Return the [x, y] coordinate for the center point of the cell that contains the specified text.  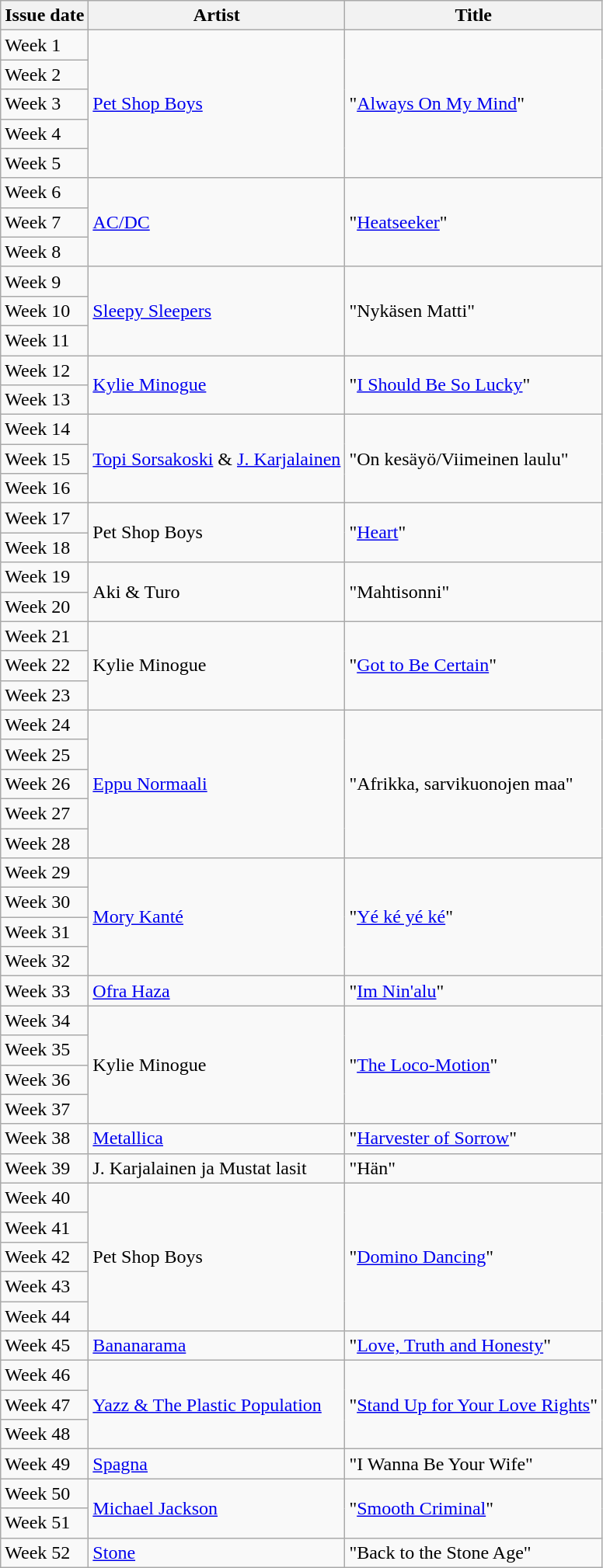
Week 22 [45, 666]
"On kesäyö/Viimeinen laulu" [474, 459]
Title [474, 16]
Week 16 [45, 488]
"I Wanna Be Your Wife" [474, 1464]
"Heatseeker" [474, 222]
Week 21 [45, 636]
"Hän" [474, 1168]
Artist [217, 16]
Week 28 [45, 843]
Mory Kanté [217, 917]
Week 46 [45, 1375]
Week 29 [45, 873]
Week 10 [45, 311]
"Stand Up for Your Love Rights" [474, 1405]
"Domino Dancing" [474, 1257]
Week 27 [45, 813]
Week 32 [45, 961]
Week 18 [45, 548]
AC/DC [217, 222]
Week 17 [45, 518]
Aki & Turo [217, 592]
Week 20 [45, 607]
Issue date [45, 16]
Week 41 [45, 1227]
Week 9 [45, 281]
"Im Nin'alu" [474, 991]
Week 42 [45, 1257]
Ofra Haza [217, 991]
"Love, Truth and Honesty" [474, 1346]
Week 7 [45, 222]
Sleepy Sleepers [217, 311]
Week 12 [45, 370]
Week 13 [45, 400]
Week 26 [45, 784]
"Heart" [474, 533]
Week 33 [45, 991]
Week 37 [45, 1109]
Week 50 [45, 1493]
Week 38 [45, 1139]
"Mahtisonni" [474, 592]
Week 6 [45, 193]
"I Should Be So Lucky" [474, 385]
Yazz & The Plastic Population [217, 1405]
Spagna [217, 1464]
Week 45 [45, 1346]
Week 39 [45, 1168]
Week 24 [45, 725]
Week 1 [45, 45]
Topi Sorsakoski & J. Karjalainen [217, 459]
Week 19 [45, 577]
Week 8 [45, 252]
Week 44 [45, 1316]
Week 4 [45, 134]
Week 47 [45, 1405]
"Smooth Criminal" [474, 1508]
Week 31 [45, 932]
Week 48 [45, 1434]
Bananarama [217, 1346]
"Back to the Stone Age" [474, 1552]
Week 2 [45, 75]
"Got to Be Certain" [474, 666]
"Always On My Mind" [474, 104]
Week 34 [45, 1020]
Week 25 [45, 754]
Eppu Normaali [217, 784]
"Afrikka, sarvikuonojen maa" [474, 784]
"Harvester of Sorrow" [474, 1139]
"Yé ké yé ké" [474, 917]
Week 23 [45, 695]
"The Loco-Motion" [474, 1065]
Stone [217, 1552]
Metallica [217, 1139]
Michael Jackson [217, 1508]
Week 14 [45, 429]
Week 35 [45, 1050]
Week 5 [45, 163]
Week 43 [45, 1286]
Week 36 [45, 1080]
Week 40 [45, 1198]
Week 52 [45, 1552]
"Nykäsen Matti" [474, 311]
J. Karjalainen ja Mustat lasit [217, 1168]
Week 49 [45, 1464]
Week 11 [45, 340]
Week 51 [45, 1523]
Week 15 [45, 459]
Week 30 [45, 902]
Week 3 [45, 104]
